Identify which cell holds the provided text, then report its (x, y) central coordinate. 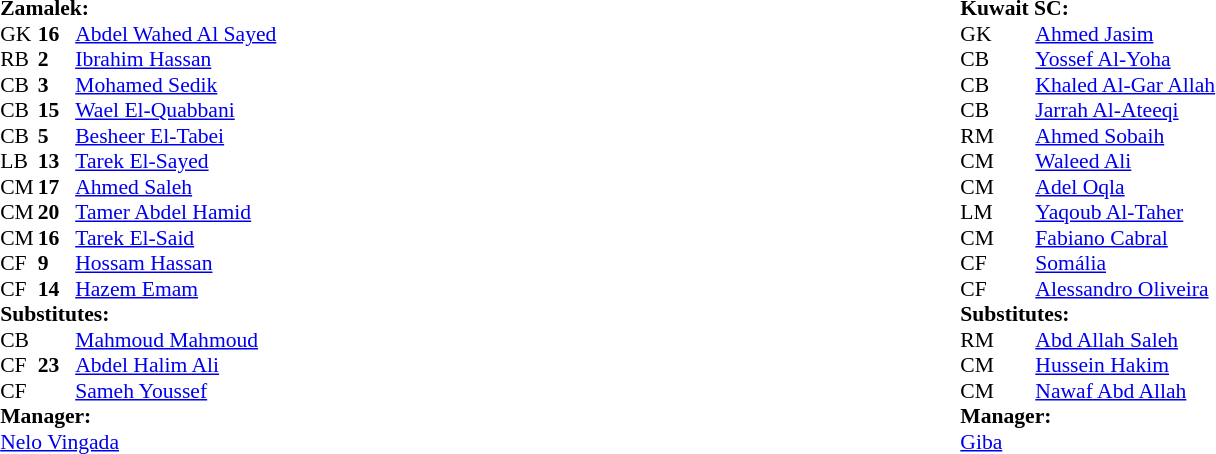
Wael El-Quabbani (176, 111)
Abdel Halim Ali (176, 365)
LM (979, 213)
Alessandro Oliveira (1125, 289)
Fabiano Cabral (1125, 238)
17 (57, 187)
Ahmed Saleh (176, 187)
Adel Oqla (1125, 187)
2 (57, 59)
Abd Allah Saleh (1125, 340)
Yossef Al-Yoha (1125, 59)
Mahmoud Mahmoud (176, 340)
RB (19, 59)
13 (57, 161)
3 (57, 85)
Somália (1125, 263)
Abdel Wahed Al Sayed (176, 34)
Hazem Emam (176, 289)
Hussein Hakim (1125, 365)
20 (57, 213)
Ahmed Sobaih (1125, 136)
Mohamed Sedik (176, 85)
Besheer El-Tabei (176, 136)
Hossam Hassan (176, 263)
Tamer Abdel Hamid (176, 213)
9 (57, 263)
Yaqoub Al-Taher (1125, 213)
Ibrahim Hassan (176, 59)
Tarek El-Said (176, 238)
Sameh Youssef (176, 391)
15 (57, 111)
Nawaf Abd Allah (1125, 391)
Tarek El-Sayed (176, 161)
5 (57, 136)
23 (57, 365)
Waleed Ali (1125, 161)
Jarrah Al-Ateeqi (1125, 111)
14 (57, 289)
Khaled Al-Gar Allah (1125, 85)
Ahmed Jasim (1125, 34)
LB (19, 161)
